Find where the given text appears and provide that cell's center as [x, y] coordinate. 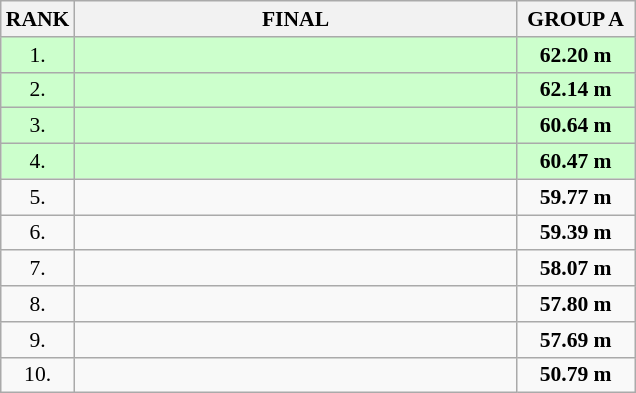
62.20 m [576, 55]
60.47 m [576, 162]
RANK [38, 19]
7. [38, 269]
3. [38, 126]
6. [38, 233]
57.69 m [576, 340]
57.80 m [576, 304]
GROUP A [576, 19]
8. [38, 304]
60.64 m [576, 126]
FINAL [295, 19]
62.14 m [576, 90]
50.79 m [576, 375]
59.39 m [576, 233]
5. [38, 197]
59.77 m [576, 197]
2. [38, 90]
1. [38, 55]
10. [38, 375]
4. [38, 162]
9. [38, 340]
58.07 m [576, 269]
